For the text-containing cell, return its midpoint in [x, y] coordinate format. 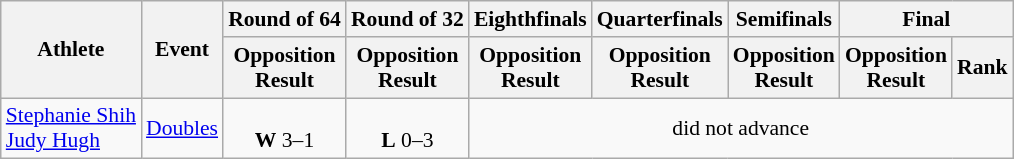
Round of 64 [284, 19]
L 0–3 [408, 128]
Doubles [182, 128]
Quarterfinals [660, 19]
Event [182, 50]
Eighthfinals [530, 19]
Athlete [71, 50]
Round of 32 [408, 19]
did not advance [741, 128]
Final [926, 19]
Stephanie ShihJudy Hugh [71, 128]
Rank [982, 68]
Semifinals [784, 19]
W 3–1 [284, 128]
